Pinpoint the cell where the given text exists, returning its (x, y) midpoint coordinate. 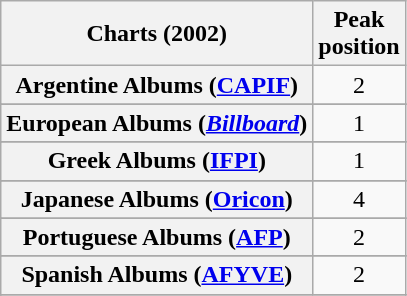
Greek Albums (IFPI) (157, 161)
4 (359, 199)
Charts (2002) (157, 34)
Japanese Albums (Oricon) (157, 199)
Spanish Albums (AFYVE) (157, 275)
European Albums (Billboard) (157, 123)
Peakposition (359, 34)
Portuguese Albums (AFP) (157, 237)
Argentine Albums (CAPIF) (157, 85)
